Provide the [x, y] coordinate of the cell's center where the given text is located.  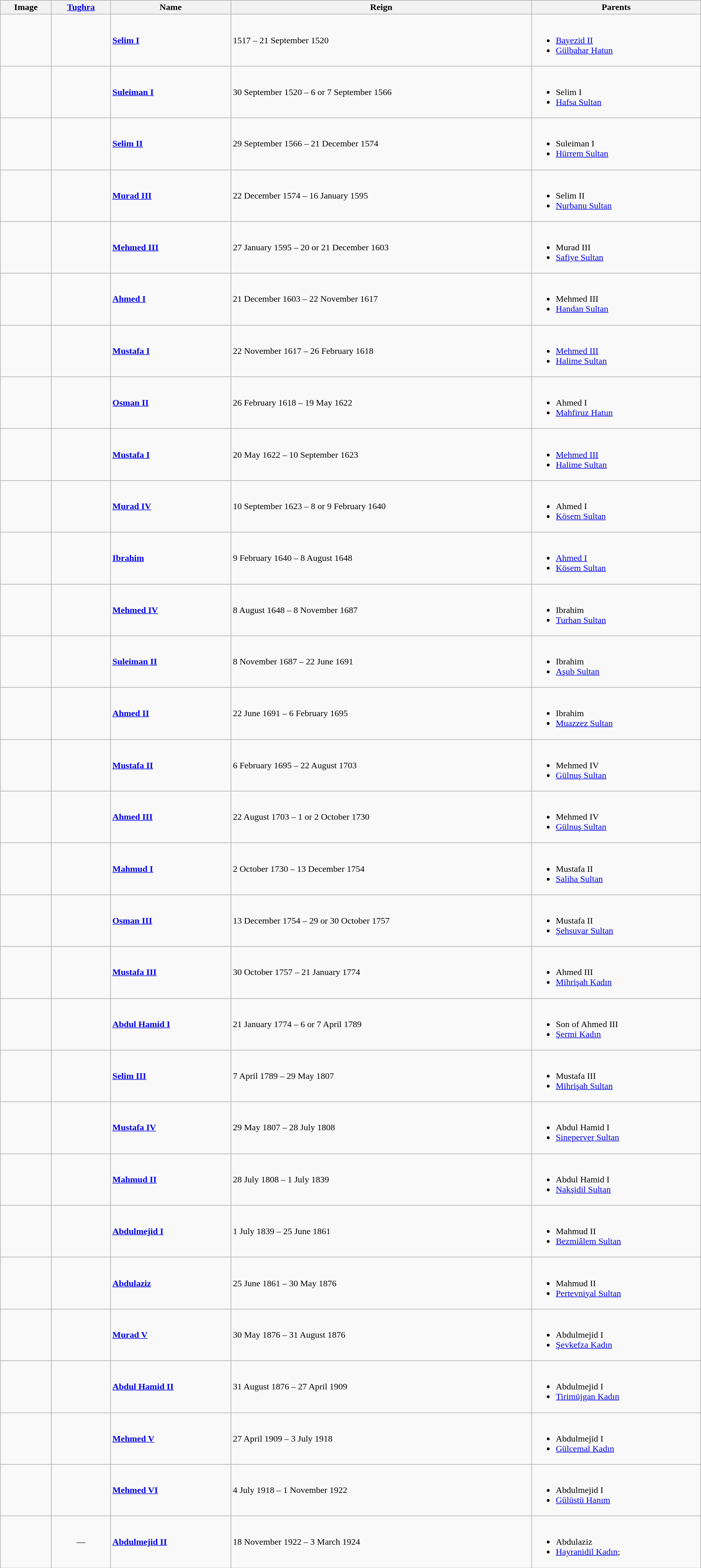
Mehmed V [171, 1438]
Mustafa II [171, 765]
Selim II [171, 144]
Murad IV [171, 506]
Mustafa III [171, 972]
Ahmed IMahfiruz Hatun [616, 403]
Abdulmejid I [171, 1231]
Name [171, 7]
1 July 1839 – 25 June 1861 [381, 1231]
9 February 1640 – 8 August 1648 [381, 558]
30 October 1757 – 21 January 1774 [381, 972]
Mahmud I [171, 869]
IbrahimMuazzez Sultan [616, 714]
2 October 1730 – 13 December 1754 [381, 869]
Suleiman I [171, 92]
4 July 1918 – 1 November 1922 [381, 1490]
31 August 1876 – 27 April 1909 [381, 1386]
Murad III [171, 196]
Mehmed III [171, 247]
Mustafa IIIMihrişah Sultan [616, 1076]
27 April 1909 – 3 July 1918 [381, 1438]
30 September 1520 – 6 or 7 September 1566 [381, 92]
Mehmed VI [171, 1490]
Selim IHafsa Sultan [616, 92]
7 April 1789 – 29 May 1807 [381, 1076]
Son of Ahmed IIIŞermi Kadın [616, 1024]
Tughra [81, 7]
Mahmud IIPertevniyal Sultan [616, 1283]
Abdulmejid IŞevkefza Kadın [616, 1335]
Abdul Hamid ISineperver Sultan [616, 1128]
Abdulaziz [171, 1283]
28 July 1808 – 1 July 1839 [381, 1179]
26 February 1618 – 19 May 1622 [381, 403]
AbdulazizHayranidil Kadın; [616, 1542]
Abdulmejid IGülcemal Kadın [616, 1438]
Abdul Hamid II [171, 1386]
Ahmed III [171, 817]
Murad IIISafiye Sultan [616, 247]
Bayezid IIGülbahar Hatun [616, 40]
— [81, 1542]
8 November 1687 – 22 June 1691 [381, 662]
Abdul Hamid I [171, 1024]
29 September 1566 – 21 December 1574 [381, 144]
Reign [381, 7]
22 December 1574 – 16 January 1595 [381, 196]
10 September 1623 – 8 or 9 February 1640 [381, 506]
Osman II [171, 403]
Mustafa IISaliha Sultan [616, 869]
13 December 1754 – 29 or 30 October 1757 [381, 921]
Ahmed I [171, 299]
21 January 1774 – 6 or 7 April 1789 [381, 1024]
Mahmud IIBezmiâlem Sultan [616, 1231]
Mehmed IV [171, 610]
Suleiman II [171, 662]
Mahmud II [171, 1179]
25 June 1861 – 30 May 1876 [381, 1283]
Abdulmejid II [171, 1542]
8 August 1648 – 8 November 1687 [381, 610]
30 May 1876 – 31 August 1876 [381, 1335]
Mustafa IIŞehsuvar Sultan [616, 921]
Suleiman IHürrem Sultan [616, 144]
Murad V [171, 1335]
Mustafa IV [171, 1128]
Parents [616, 7]
22 August 1703 – 1 or 2 October 1730 [381, 817]
29 May 1807 – 28 July 1808 [381, 1128]
Ahmed II [171, 714]
Abdulmejid ITirimüjgan Kadın [616, 1386]
Mehmed IIIHandan Sultan [616, 299]
Selim III [171, 1076]
22 November 1617 – 26 February 1618 [381, 351]
Selim IINurbanu Sultan [616, 196]
Ibrahim [171, 558]
27 January 1595 – 20 or 21 December 1603 [381, 247]
Osman III [171, 921]
Abdul Hamid INakşidil Sultan [616, 1179]
IbrahimTurhan Sultan [616, 610]
21 December 1603 – 22 November 1617 [381, 299]
Selim I [171, 40]
18 November 1922 – 3 March 1924 [381, 1542]
Ahmed IIIMihrişah Kadın [616, 972]
20 May 1622 – 10 September 1623 [381, 454]
6 February 1695 – 22 August 1703 [381, 765]
Abdulmejid IGülüstü Hanım [616, 1490]
Image [26, 7]
1517 – 21 September 1520 [381, 40]
22 June 1691 – 6 February 1695 [381, 714]
IbrahimAşub Sultan [616, 662]
